Pinpoint the cell where the given text exists, returning its [X, Y] midpoint coordinate. 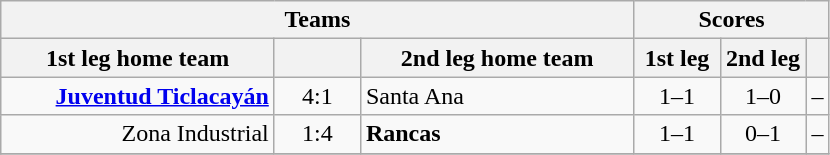
Zona Industrial [138, 134]
1–0 [763, 96]
Santa Ana [497, 96]
2nd leg home team [497, 58]
4:1 [317, 96]
Teams [318, 20]
0–1 [763, 134]
1st leg home team [138, 58]
2nd leg [763, 58]
Rancas [497, 134]
1:4 [317, 134]
1st leg [677, 58]
Scores [732, 20]
Juventud Ticlacayán [138, 96]
